Return the (x, y) coordinate for the center point of the cell that contains the specified text.  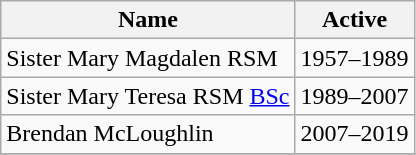
Brendan McLoughlin (148, 134)
Sister Mary Teresa RSM BSc (148, 96)
Active (354, 20)
Sister Mary Magdalen RSM (148, 58)
2007–2019 (354, 134)
1989–2007 (354, 96)
1957–1989 (354, 58)
Name (148, 20)
